Provide the [X, Y] coordinate of the cell's center where the given text is located.  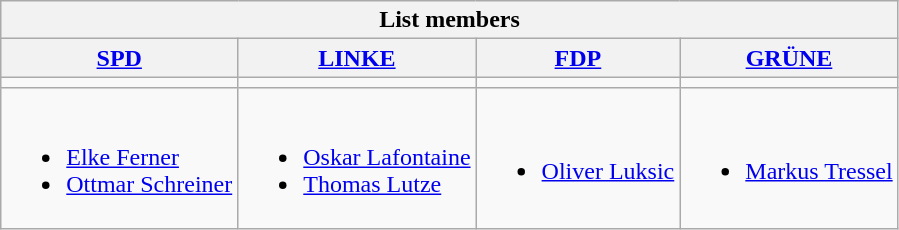
GRÜNE [789, 58]
LINKE [357, 58]
FDP [578, 58]
Oliver Luksic [578, 158]
SPD [120, 58]
Elke FernerOttmar Schreiner [120, 158]
Oskar LafontaineThomas Lutze [357, 158]
List members [450, 20]
Markus Tressel [789, 158]
